For the text-containing cell, return its midpoint in [X, Y] coordinate format. 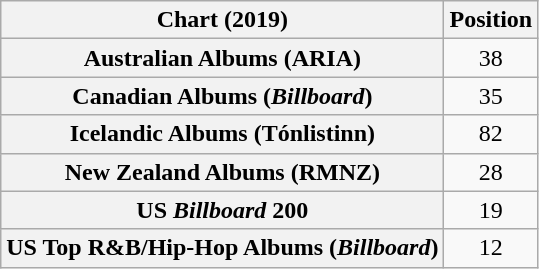
US Billboard 200 [222, 210]
Chart (2019) [222, 20]
12 [491, 248]
New Zealand Albums (RMNZ) [222, 172]
38 [491, 58]
Position [491, 20]
28 [491, 172]
US Top R&B/Hip-Hop Albums (Billboard) [222, 248]
19 [491, 210]
35 [491, 96]
Icelandic Albums (Tónlistinn) [222, 134]
82 [491, 134]
Canadian Albums (Billboard) [222, 96]
Australian Albums (ARIA) [222, 58]
